Identify which cell holds the provided text, then report its [X, Y] central coordinate. 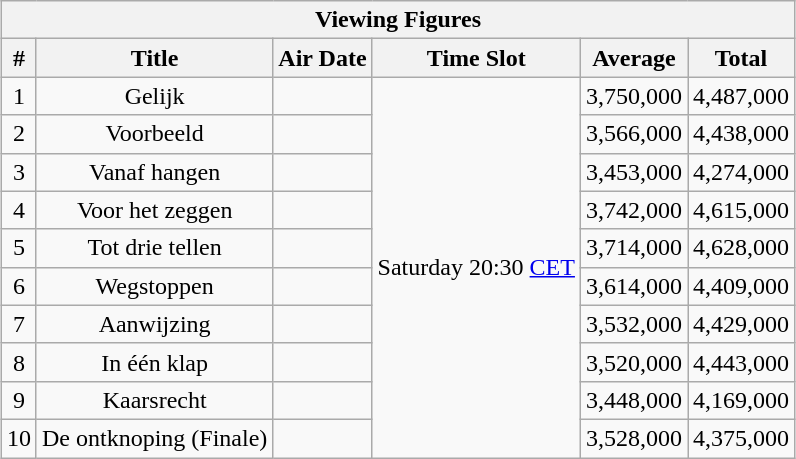
4 [18, 210]
Wegstoppen [154, 286]
8 [18, 362]
10 [18, 438]
3,742,000 [634, 210]
Viewing Figures [398, 20]
4,615,000 [742, 210]
9 [18, 400]
4,375,000 [742, 438]
Voorbeeld [154, 134]
Kaarsrecht [154, 400]
4,443,000 [742, 362]
Saturday 20:30 CET [476, 268]
3,566,000 [634, 134]
Air Date [322, 58]
Gelijk [154, 96]
3,453,000 [634, 172]
Average [634, 58]
4,429,000 [742, 324]
3,528,000 [634, 438]
# [18, 58]
7 [18, 324]
6 [18, 286]
3,750,000 [634, 96]
3,520,000 [634, 362]
5 [18, 248]
4,409,000 [742, 286]
Total [742, 58]
Time Slot [476, 58]
3,714,000 [634, 248]
3,532,000 [634, 324]
4,628,000 [742, 248]
Voor het zeggen [154, 210]
In één klap [154, 362]
Tot drie tellen [154, 248]
4,169,000 [742, 400]
Aanwijzing [154, 324]
De ontknoping (Finale) [154, 438]
Vanaf hangen [154, 172]
4,274,000 [742, 172]
4,487,000 [742, 96]
3 [18, 172]
1 [18, 96]
3,448,000 [634, 400]
3,614,000 [634, 286]
2 [18, 134]
4,438,000 [742, 134]
Title [154, 58]
